Identify which cell holds the provided text, then report its [x, y] central coordinate. 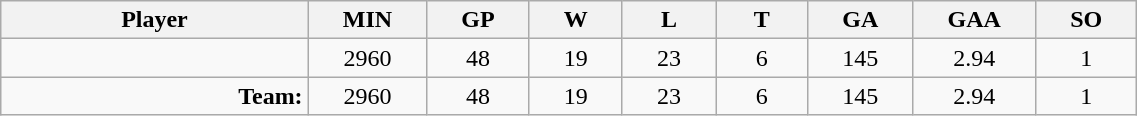
Team: [154, 96]
GP [478, 20]
MIN [368, 20]
GA [860, 20]
L [668, 20]
W [576, 20]
GAA [974, 20]
SO [1086, 20]
Player [154, 20]
T [762, 20]
